Return the (x, y) coordinate for the center point of the cell that contains the specified text.  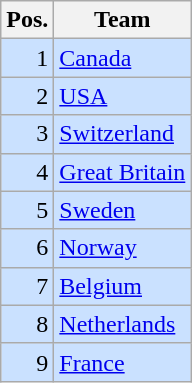
Sweden (122, 210)
Netherlands (122, 324)
6 (28, 248)
Team (122, 20)
2 (28, 96)
Canada (122, 58)
USA (122, 96)
Great Britain (122, 172)
Norway (122, 248)
8 (28, 324)
5 (28, 210)
1 (28, 58)
France (122, 362)
Pos. (28, 20)
3 (28, 134)
9 (28, 362)
7 (28, 286)
Belgium (122, 286)
4 (28, 172)
Switzerland (122, 134)
